Locate the cell with the specified text and output its [x, y] center coordinate. 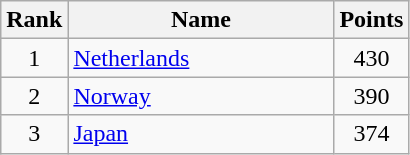
Japan [201, 134]
Rank [34, 20]
2 [34, 96]
1 [34, 58]
3 [34, 134]
Name [201, 20]
Points [372, 20]
430 [372, 58]
390 [372, 96]
374 [372, 134]
Norway [201, 96]
Netherlands [201, 58]
